Detect which cell encompasses the target text, then output its [X, Y] center coordinate. 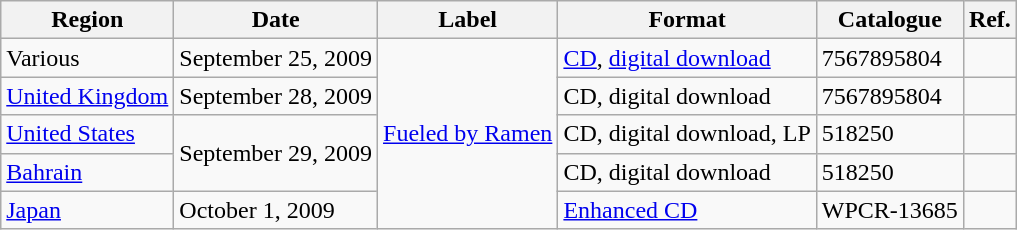
Label [468, 20]
Japan [88, 210]
Enhanced CD [687, 210]
Bahrain [88, 172]
October 1, 2009 [276, 210]
Various [88, 58]
United Kingdom [88, 96]
September 28, 2009 [276, 96]
Region [88, 20]
September 25, 2009 [276, 58]
Format [687, 20]
CD, digital download, LP [687, 134]
Fueled by Ramen [468, 134]
Ref. [990, 20]
WPCR-13685 [890, 210]
Catalogue [890, 20]
Date [276, 20]
September 29, 2009 [276, 153]
United States [88, 134]
